Output the (x, y) coordinate of the center of the cell containing the given text.  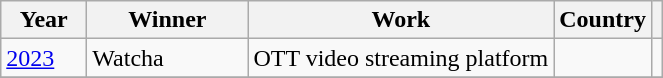
Watcha (168, 58)
Winner (168, 20)
OTT video streaming platform (401, 58)
Country (603, 20)
2023 (44, 58)
Work (401, 20)
Year (44, 20)
